For the text-containing cell, return its midpoint in [X, Y] coordinate format. 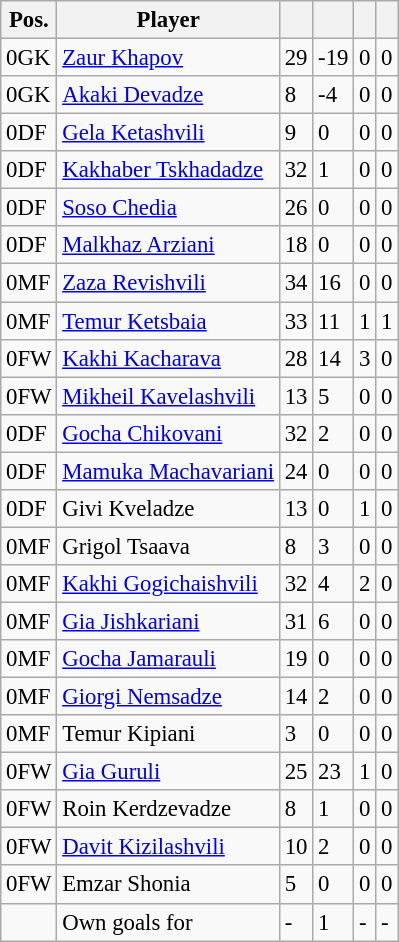
Gocha Chikovani [168, 433]
Roin Kerdzevadze [168, 809]
Givi Kveladze [168, 509]
Player [168, 20]
19 [296, 659]
Kakhi Gogichaishvili [168, 584]
Temur Kipiani [168, 734]
28 [296, 358]
34 [296, 283]
-4 [334, 95]
-19 [334, 58]
16 [334, 283]
31 [296, 621]
Gela Ketashvili [168, 133]
Gia Guruli [168, 772]
Grigol Tsaava [168, 546]
Gocha Jamarauli [168, 659]
Kakhi Kacharava [168, 358]
Zaza Revishvili [168, 283]
Giorgi Nemsadze [168, 697]
10 [296, 847]
24 [296, 471]
23 [334, 772]
Mamuka Machavariani [168, 471]
Zaur Khapov [168, 58]
Own goals for [168, 922]
33 [296, 321]
25 [296, 772]
Pos. [29, 20]
9 [296, 133]
18 [296, 245]
6 [334, 621]
Malkhaz Arziani [168, 245]
Mikheil Kavelashvili [168, 396]
Davit Kizilashvili [168, 847]
Temur Ketsbaia [168, 321]
29 [296, 58]
26 [296, 208]
Akaki Devadze [168, 95]
Emzar Shonia [168, 885]
Soso Chedia [168, 208]
Kakhaber Tskhadadze [168, 170]
4 [334, 584]
Gia Jishkariani [168, 621]
11 [334, 321]
